Determine the [x, y] coordinate at the center of the cell enclosing the given text.  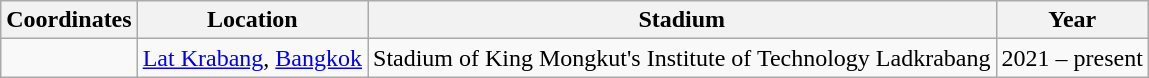
Location [252, 20]
Year [1072, 20]
Coordinates [69, 20]
2021 – present [1072, 58]
Stadium [682, 20]
Lat Krabang, Bangkok [252, 58]
Stadium of King Mongkut's Institute of Technology Ladkrabang [682, 58]
